Find where the given text appears and provide that cell's center as (X, Y) coordinate. 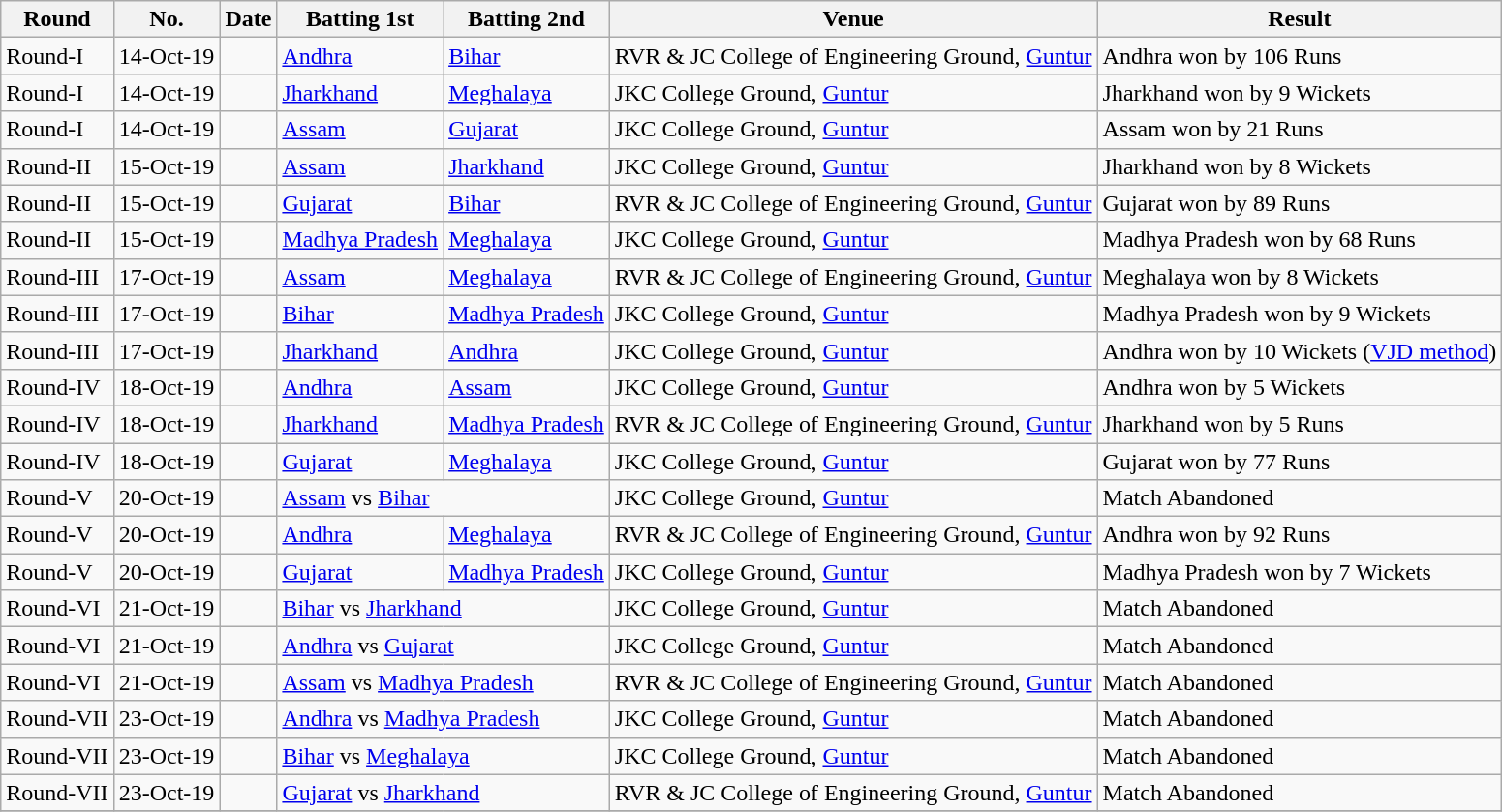
Date (248, 19)
Batting 2nd (527, 19)
Madhya Pradesh won by 68 Runs (1300, 240)
Jharkhand won by 8 Wickets (1300, 166)
Batting 1st (360, 19)
Madhya Pradesh won by 9 Wickets (1300, 314)
Gujarat won by 89 Runs (1300, 203)
Meghalaya won by 8 Wickets (1300, 277)
Venue (853, 19)
Assam vs Bihar (444, 498)
Madhya Pradesh won by 7 Wickets (1300, 572)
Gujarat won by 77 Runs (1300, 462)
Andhra vs Gujarat (444, 646)
No. (167, 19)
Andhra won by 5 Wickets (1300, 387)
Round (57, 19)
Assam vs Madhya Pradesh (444, 682)
Result (1300, 19)
Bihar vs Meghalaya (444, 756)
Jharkhand won by 9 Wickets (1300, 93)
Bihar vs Jharkhand (444, 609)
Assam won by 21 Runs (1300, 130)
Jharkhand won by 5 Runs (1300, 424)
Andhra won by 92 Runs (1300, 535)
Andhra won by 10 Wickets (VJD method) (1300, 350)
Andhra won by 106 Runs (1300, 56)
Gujarat vs Jharkhand (444, 793)
Andhra vs Madhya Pradesh (444, 719)
